Scan for the cell matching the given text and deliver its (x, y) coordinate at center. 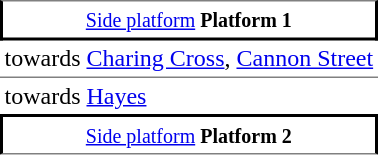
Side platform Platform 1 (189, 20)
towards Charing Cross, Cannon Street (189, 59)
Side platform Platform 2 (189, 134)
towards Hayes (189, 96)
